From the cell containing the given text, extract its center point as (X, Y) coordinate. 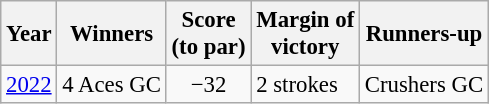
−32 (208, 85)
Margin ofvictory (306, 34)
2 strokes (306, 85)
2022 (29, 85)
4 Aces GC (112, 85)
Crushers GC (424, 85)
Score(to par) (208, 34)
Winners (112, 34)
Runners-up (424, 34)
Year (29, 34)
